Provide the (X, Y) coordinate of the cell's center where the given text is located.  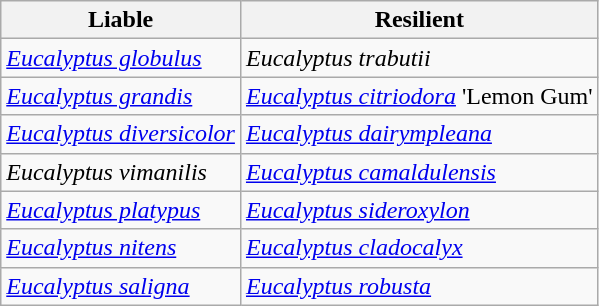
Eucalyptus nitens (121, 248)
Eucalyptus saligna (121, 286)
Resilient (419, 20)
Eucalyptus camaldulensis (419, 172)
Eucalyptus platypus (121, 210)
Eucalyptus citriodora 'Lemon Gum' (419, 96)
Eucalyptus vimanilis (121, 172)
Eucalyptus grandis (121, 96)
Eucalyptus cladocalyx (419, 248)
Eucalyptus robusta (419, 286)
Eucalyptus diversicolor (121, 134)
Eucalyptus trabutii (419, 58)
Eucalyptus sideroxylon (419, 210)
Liable (121, 20)
Eucalyptus globulus (121, 58)
Eucalyptus dairympleana (419, 134)
